For the text-containing cell, return its midpoint in [x, y] coordinate format. 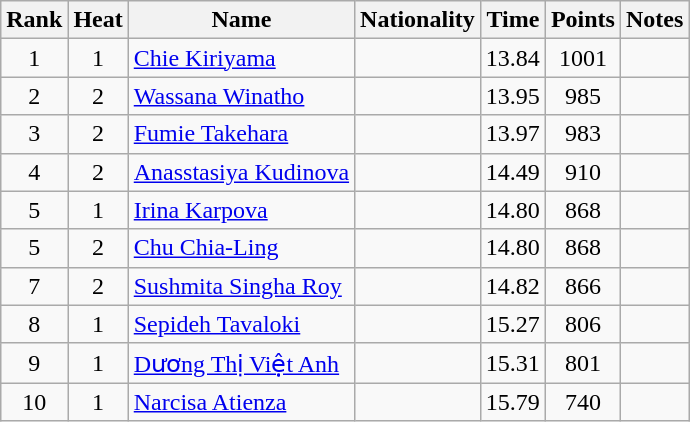
15.27 [512, 324]
866 [582, 286]
985 [582, 96]
Sushmita Singha Roy [241, 286]
801 [582, 363]
Irina Karpova [241, 210]
Wassana Winatho [241, 96]
1001 [582, 58]
15.31 [512, 363]
Chie Kiriyama [241, 58]
Heat [98, 20]
13.84 [512, 58]
8 [34, 324]
910 [582, 172]
4 [34, 172]
10 [34, 402]
740 [582, 402]
Name [241, 20]
3 [34, 134]
Anasstasiya Kudinova [241, 172]
Dương Thị Việt Anh [241, 363]
9 [34, 363]
14.49 [512, 172]
Notes [654, 20]
Rank [34, 20]
Sepideh Tavaloki [241, 324]
14.82 [512, 286]
Fumie Takehara [241, 134]
Points [582, 20]
7 [34, 286]
806 [582, 324]
983 [582, 134]
Time [512, 20]
Nationality [418, 20]
13.95 [512, 96]
13.97 [512, 134]
Chu Chia-Ling [241, 248]
15.79 [512, 402]
Narcisa Atienza [241, 402]
